Return the [x, y] coordinate for the center point of the cell that contains the specified text.  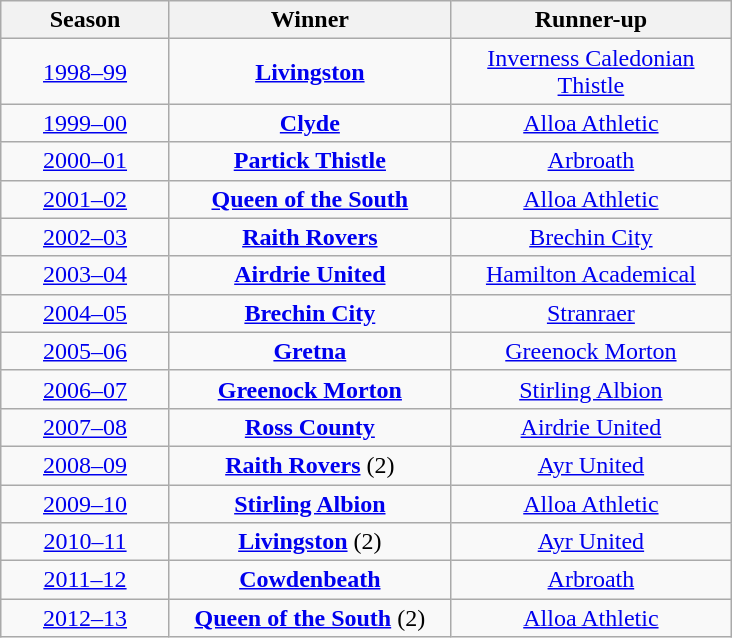
Queen of the South [310, 199]
Inverness Caledonian Thistle [590, 72]
Stranraer [590, 313]
Season [86, 20]
Hamilton Academical [590, 275]
Queen of the South (2) [310, 618]
2000–01 [86, 161]
2004–05 [86, 313]
2006–07 [86, 389]
2009–10 [86, 503]
2002–03 [86, 237]
2001–02 [86, 199]
2010–11 [86, 542]
Cowdenbeath [310, 580]
2003–04 [86, 275]
2005–06 [86, 351]
Partick Thistle [310, 161]
2011–12 [86, 580]
Clyde [310, 123]
Runner-up [590, 20]
Raith Rovers (2) [310, 465]
Winner [310, 20]
Gretna [310, 351]
Livingston [310, 72]
2012–13 [86, 618]
Livingston (2) [310, 542]
1999–00 [86, 123]
1998–99 [86, 72]
Ross County [310, 427]
2008–09 [86, 465]
2007–08 [86, 427]
Raith Rovers [310, 237]
